Return the (X, Y) coordinate for the center point of the cell that contains the specified text.  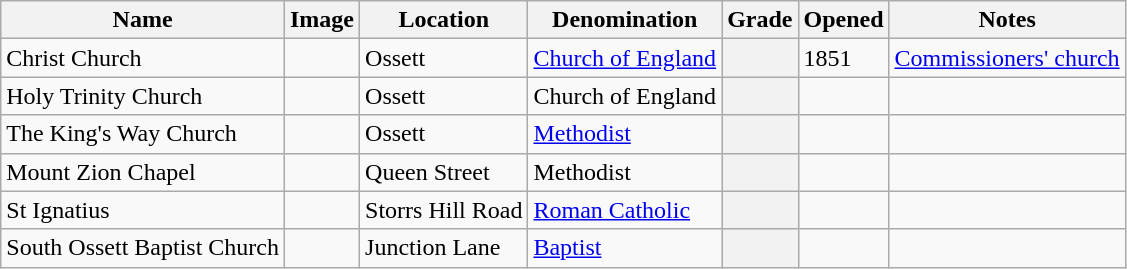
Storrs Hill Road (444, 210)
Denomination (625, 20)
Roman Catholic (625, 210)
Location (444, 20)
Image (322, 20)
Queen Street (444, 172)
The King's Way Church (143, 134)
Baptist (625, 248)
Opened (844, 20)
1851 (844, 58)
St Ignatius (143, 210)
Mount Zion Chapel (143, 172)
Commissioners' church (1007, 58)
Name (143, 20)
Holy Trinity Church (143, 96)
Junction Lane (444, 248)
Christ Church (143, 58)
South Ossett Baptist Church (143, 248)
Grade (760, 20)
Notes (1007, 20)
